Capture the cell that displays the provided text and extract its (x, y) central coordinate. 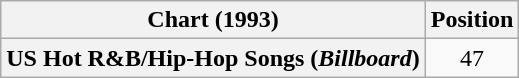
Chart (1993) (213, 20)
Position (472, 20)
47 (472, 58)
US Hot R&B/Hip-Hop Songs (Billboard) (213, 58)
